Identify which cell holds the provided text, then report its [X, Y] central coordinate. 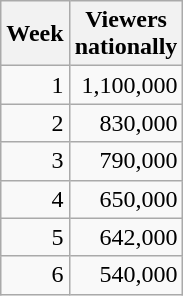
3 [35, 161]
Week [35, 34]
5 [35, 237]
642,000 [126, 237]
6 [35, 275]
4 [35, 199]
830,000 [126, 123]
2 [35, 123]
650,000 [126, 199]
540,000 [126, 275]
790,000 [126, 161]
Viewersnationally [126, 34]
1,100,000 [126, 85]
1 [35, 85]
